Return (x, y) of the center of cell containing provided text 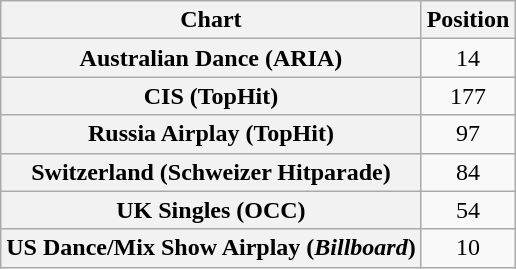
Australian Dance (ARIA) (211, 58)
Position (468, 20)
97 (468, 134)
Switzerland (Schweizer Hitparade) (211, 172)
14 (468, 58)
10 (468, 248)
54 (468, 210)
84 (468, 172)
CIS (TopHit) (211, 96)
177 (468, 96)
Chart (211, 20)
Russia Airplay (TopHit) (211, 134)
US Dance/Mix Show Airplay (Billboard) (211, 248)
UK Singles (OCC) (211, 210)
